Provide the [x, y] coordinate of the cell's center where the given text is located.  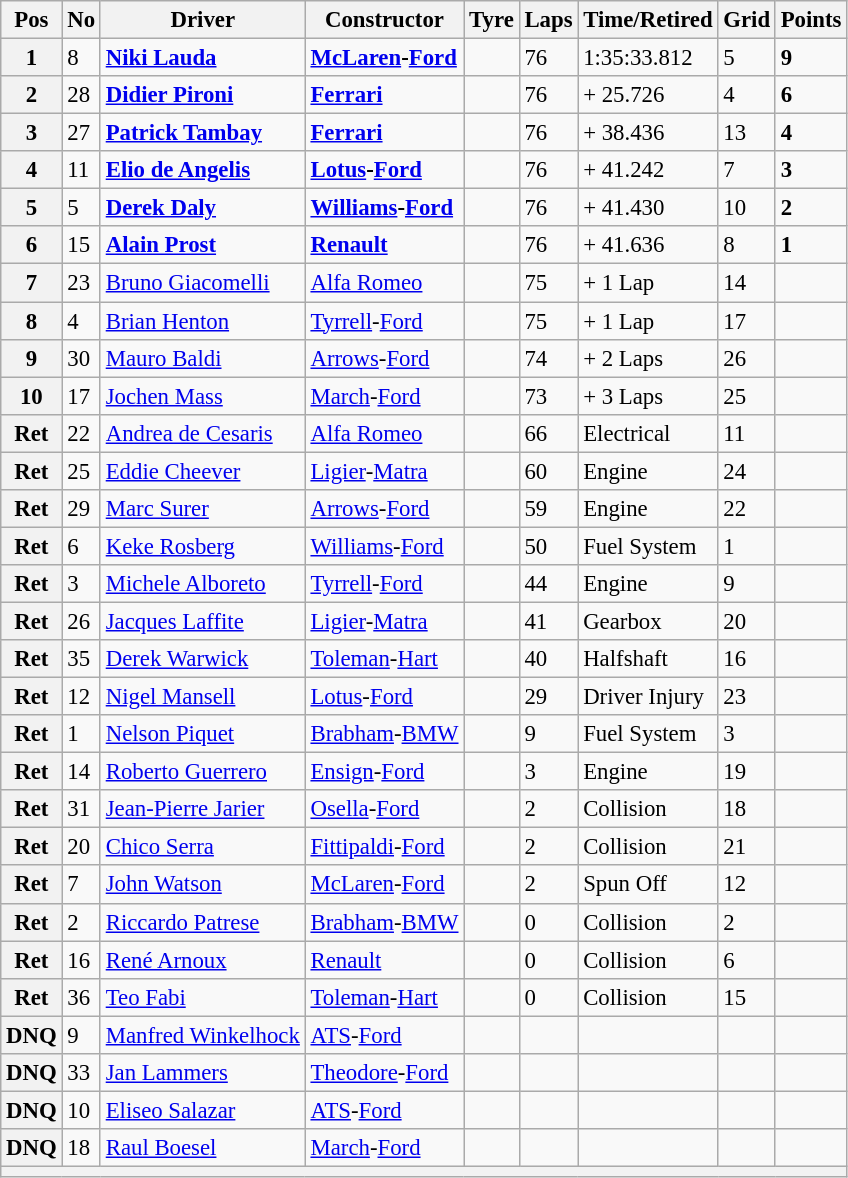
21 [746, 847]
John Watson [202, 885]
Jan Lammers [202, 1073]
Osella-Ford [384, 809]
Chico Serra [202, 847]
1:35:33.812 [648, 58]
74 [548, 358]
Michele Alboreto [202, 584]
Marc Surer [202, 509]
Andrea de Cesaris [202, 433]
+ 25.726 [648, 95]
Laps [548, 20]
Bruno Giacomelli [202, 283]
Fittipaldi-Ford [384, 847]
Teo Fabi [202, 997]
Derek Warwick [202, 659]
41 [548, 621]
27 [81, 133]
Riccardo Patrese [202, 922]
19 [746, 772]
33 [81, 1073]
Eddie Cheever [202, 471]
31 [81, 809]
66 [548, 433]
30 [81, 358]
Alain Prost [202, 245]
44 [548, 584]
Raul Boesel [202, 1148]
Patrick Tambay [202, 133]
René Arnoux [202, 960]
+ 3 Laps [648, 396]
13 [746, 133]
Theodore-Ford [384, 1073]
Driver [202, 20]
28 [81, 95]
Ensign-Ford [384, 772]
24 [746, 471]
Eliseo Salazar [202, 1110]
Mauro Baldi [202, 358]
40 [548, 659]
Pos [32, 20]
Driver Injury [648, 697]
+ 41.636 [648, 245]
50 [548, 546]
35 [81, 659]
Niki Lauda [202, 58]
+ 38.436 [648, 133]
Nigel Mansell [202, 697]
Derek Daly [202, 208]
Nelson Piquet [202, 734]
+ 41.242 [648, 170]
Halfshaft [648, 659]
Keke Rosberg [202, 546]
Gearbox [648, 621]
Spun Off [648, 885]
60 [548, 471]
Tyre [492, 20]
59 [548, 509]
Time/Retired [648, 20]
Roberto Guerrero [202, 772]
No [81, 20]
Constructor [384, 20]
Jochen Mass [202, 396]
73 [548, 396]
Didier Pironi [202, 95]
+ 41.430 [648, 208]
+ 2 Laps [648, 358]
Grid [746, 20]
Elio de Angelis [202, 170]
36 [81, 997]
Brian Henton [202, 321]
Jacques Laffite [202, 621]
Manfred Winkelhock [202, 1035]
Electrical [648, 433]
Points [810, 20]
Jean-Pierre Jarier [202, 809]
